For the text-containing cell, return its midpoint in (x, y) coordinate format. 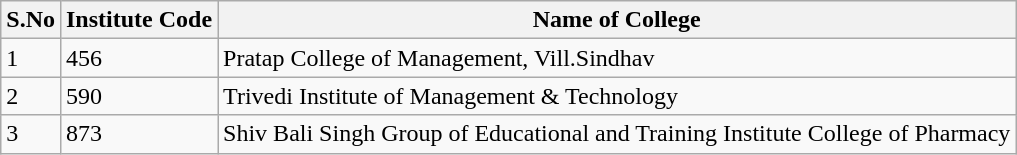
1 (31, 58)
873 (138, 134)
S.No (31, 20)
Shiv Bali Singh Group of Educational and Training Institute College of Pharmacy (617, 134)
Trivedi Institute of Management & Technology (617, 96)
456 (138, 58)
3 (31, 134)
Pratap College of Management, Vill.Sindhav (617, 58)
Institute Code (138, 20)
Name of College (617, 20)
590 (138, 96)
2 (31, 96)
